Provide the [x, y] coordinate of the cell's center where the given text is located.  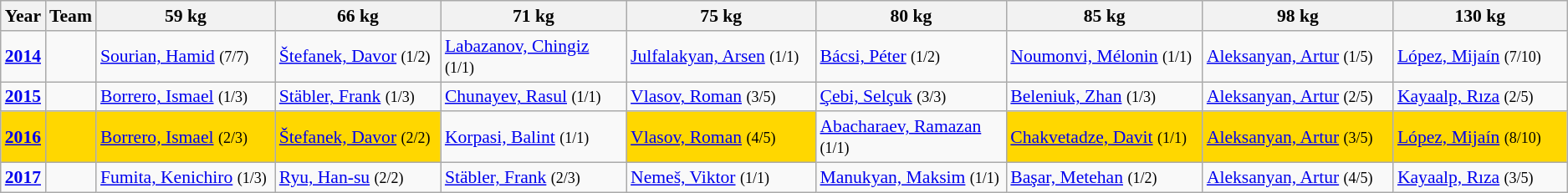
Labazanov, Chingiz (1/1) [534, 57]
Stäbler, Frank (1/3) [358, 97]
66 kg [358, 16]
Team [70, 16]
Aleksanyan, Artur (2/5) [1298, 97]
Štefanek, Davor (1/2) [358, 57]
Beleniuk, Zhan (1/3) [1104, 97]
Nemeš, Viktor (1/1) [721, 178]
Kayaalp, Rıza (2/5) [1480, 97]
75 kg [721, 16]
2016 [23, 137]
Borrero, Ismael (1/3) [186, 97]
2017 [23, 178]
2014 [23, 57]
98 kg [1298, 16]
85 kg [1104, 16]
López, Mijaín (7/10) [1480, 57]
Abacharaev, Ramazan (1/1) [911, 137]
Bácsi, Péter (1/2) [911, 57]
Stäbler, Frank (2/3) [534, 178]
López, Mijaín (8/10) [1480, 137]
2015 [23, 97]
Sourian, Hamid (7/7) [186, 57]
Vlasov, Roman (4/5) [721, 137]
Vlasov, Roman (3/5) [721, 97]
Aleksanyan, Artur (1/5) [1298, 57]
Fumita, Kenichiro (1/3) [186, 178]
71 kg [534, 16]
Çebi, Selçuk (3/3) [911, 97]
59 kg [186, 16]
Aleksanyan, Artur (4/5) [1298, 178]
Chunayev, Rasul (1/1) [534, 97]
Year [23, 16]
Noumonvi, Mélonin (1/1) [1104, 57]
80 kg [911, 16]
Chakvetadze, Davit (1/1) [1104, 137]
Korpasi, Balint (1/1) [534, 137]
Štefanek, Davor (2/2) [358, 137]
Başar, Metehan (1/2) [1104, 178]
Manukyan, Maksim (1/1) [911, 178]
Borrero, Ismael (2/3) [186, 137]
Julfalakyan, Arsen (1/1) [721, 57]
Kayaalp, Rıza (3/5) [1480, 178]
130 kg [1480, 16]
Aleksanyan, Artur (3/5) [1298, 137]
Ryu, Han-su (2/2) [358, 178]
